Identify which cell holds the provided text, then report its (x, y) central coordinate. 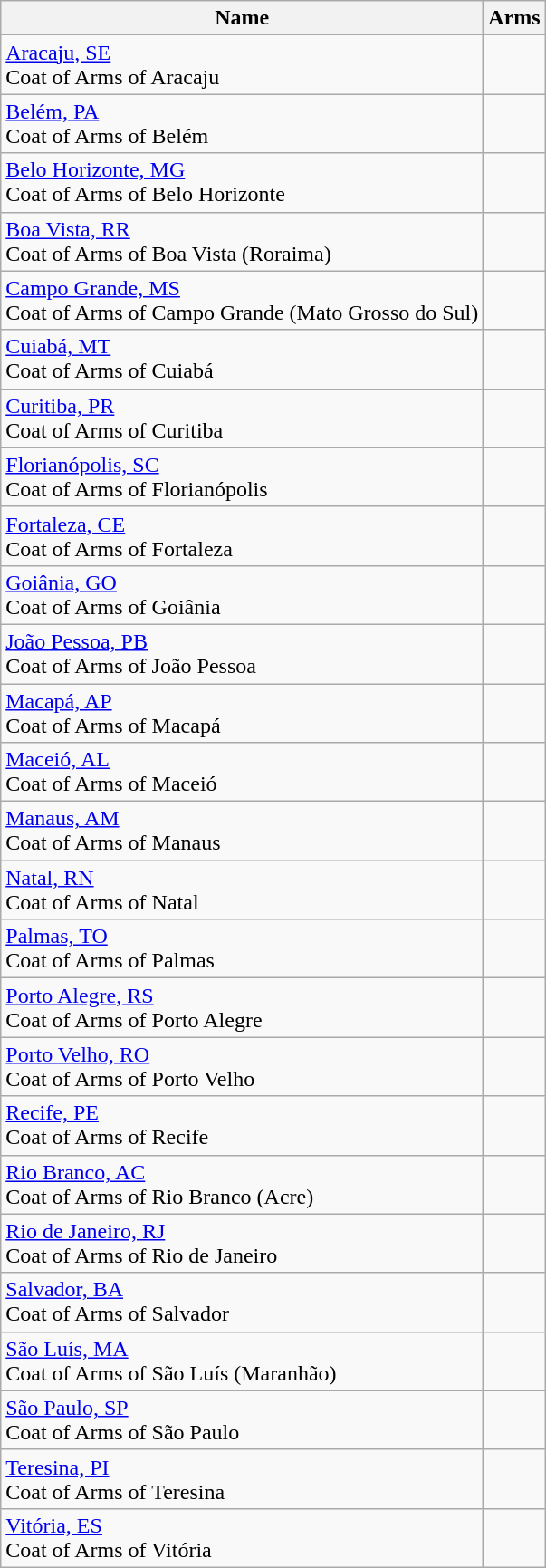
Boa Vista, RRCoat of Arms of Boa Vista (Roraima) (243, 241)
Arms (514, 18)
Belém, PACoat of Arms of Belém (243, 123)
São Luís, MACoat of Arms of São Luís (Maranhão) (243, 1361)
Curitiba, PRCoat of Arms of Curitiba (243, 418)
Campo Grande, MSCoat of Arms of Campo Grande (Mato Grosso do Sul) (243, 301)
Maceió, ALCoat of Arms of Maceió (243, 772)
Palmas, TOCoat of Arms of Palmas (243, 949)
Florianópolis, SCCoat of Arms of Florianópolis (243, 476)
Rio Branco, ACCoat of Arms of Rio Branco (Acre) (243, 1185)
Natal, RNCoat of Arms of Natal (243, 890)
São Paulo, SPCoat of Arms of São Paulo (243, 1420)
Porto Velho, ROCoat of Arms of Porto Velho (243, 1067)
Porto Alegre, RSCoat of Arms of Porto Alegre (243, 1007)
Goiânia, GOCoat of Arms of Goiânia (243, 594)
Salvador, BACoat of Arms of Salvador (243, 1303)
Teresina, PICoat of Arms of Teresina (243, 1478)
João Pessoa, PBCoat of Arms of João Pessoa (243, 654)
Name (243, 18)
Manaus, AMCoat of Arms of Manaus (243, 832)
Aracaju, SECoat of Arms of Aracaju (243, 65)
Recife, PECoat of Arms of Recife (243, 1125)
Cuiabá, MTCoat of Arms of Cuiabá (243, 359)
Macapá, APCoat of Arms of Macapá (243, 712)
Fortaleza, CECoat of Arms of Fortaleza (243, 536)
Belo Horizonte, MGCoat of Arms of Belo Horizonte (243, 183)
Vitória, ESCoat of Arms of Vitória (243, 1538)
Rio de Janeiro, RJCoat of Arms of Rio de Janeiro (243, 1243)
